From the cell containing the given text, extract its center point as (X, Y) coordinate. 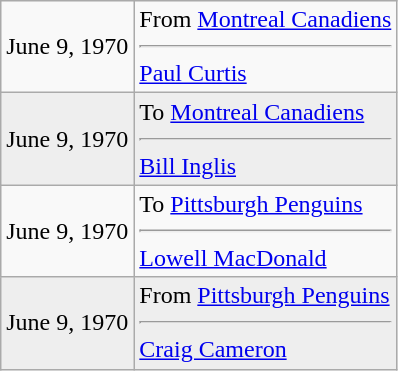
From Pittsburgh PenguinsCraig Cameron (266, 323)
From Montreal CanadiensPaul Curtis (266, 47)
To Pittsburgh PenguinsLowell MacDonald (266, 231)
To Montreal CanadiensBill Inglis (266, 139)
